Capture the cell that displays the provided text and extract its (x, y) central coordinate. 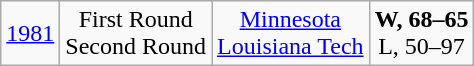
First RoundSecond Round (136, 34)
MinnesotaLouisiana Tech (291, 34)
1981 (30, 34)
W, 68–65L, 50–97 (422, 34)
